Output the (X, Y) coordinate of the center of the cell containing the given text.  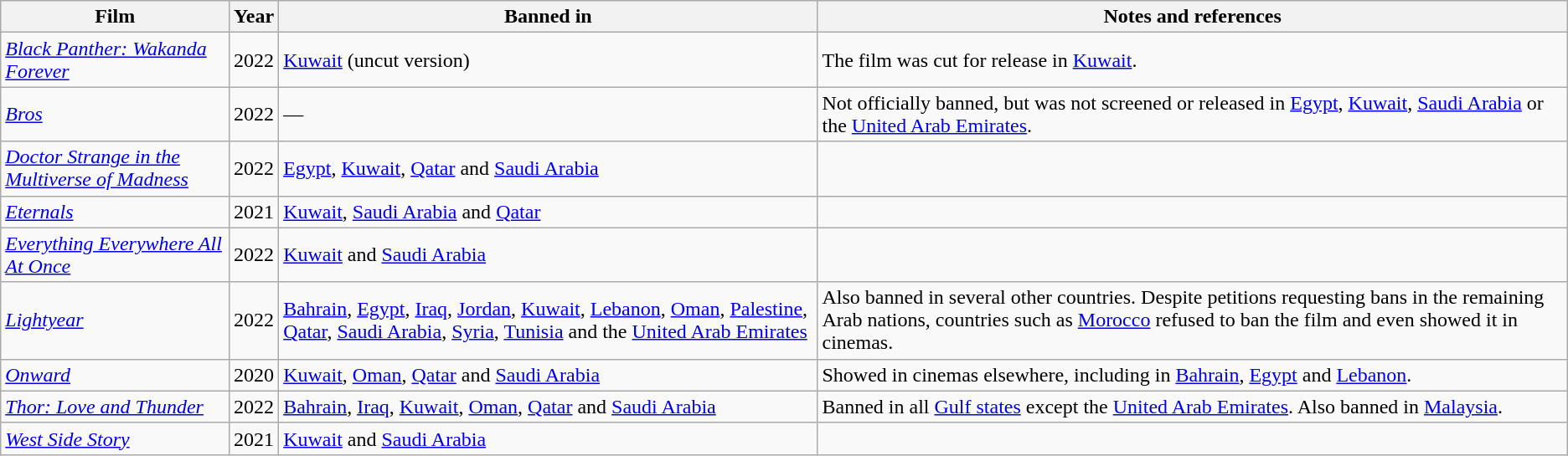
Doctor Strange in the Multiverse of Madness (116, 169)
Everything Everywhere All At Once (116, 254)
Year (255, 17)
2020 (255, 375)
Black Panther: Wakanda Forever (116, 60)
Bros (116, 114)
Bahrain, Iraq, Kuwait, Oman, Qatar and Saudi Arabia (548, 407)
Banned in all Gulf states except the United Arab Emirates. Also banned in Malaysia. (1193, 407)
Showed in cinemas elsewhere, including in Bahrain, Egypt and Lebanon. (1193, 375)
— (548, 114)
Not officially banned, but was not screened or released in Egypt, Kuwait, Saudi Arabia or the United Arab Emirates. (1193, 114)
Notes and references (1193, 17)
Kuwait, Oman, Qatar and Saudi Arabia (548, 375)
Lightyear (116, 320)
Eternals (116, 212)
West Side Story (116, 438)
Onward (116, 375)
Kuwait (uncut version) (548, 60)
Banned in (548, 17)
Bahrain, Egypt, Iraq, Jordan, Kuwait, Lebanon, Oman, Palestine, Qatar, Saudi Arabia, Syria, Tunisia and the United Arab Emirates (548, 320)
Kuwait, Saudi Arabia and Qatar (548, 212)
The film was cut for release in Kuwait. (1193, 60)
Thor: Love and Thunder (116, 407)
Egypt, Kuwait, Qatar and Saudi Arabia (548, 169)
Film (116, 17)
